Output the [x, y] coordinate of the center of the cell containing the given text.  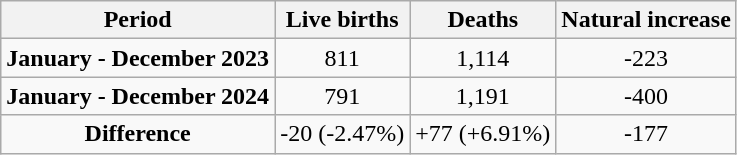
-223 [646, 58]
1,191 [483, 96]
Natural increase [646, 20]
-177 [646, 134]
January - December 2023 [138, 58]
Live births [342, 20]
+77 (+6.91%) [483, 134]
1,114 [483, 58]
January - December 2024 [138, 96]
-20 (-2.47%) [342, 134]
Period [138, 20]
-400 [646, 96]
Difference [138, 134]
Deaths [483, 20]
811 [342, 58]
791 [342, 96]
